Locate the cell with the specified text and output its (x, y) center coordinate. 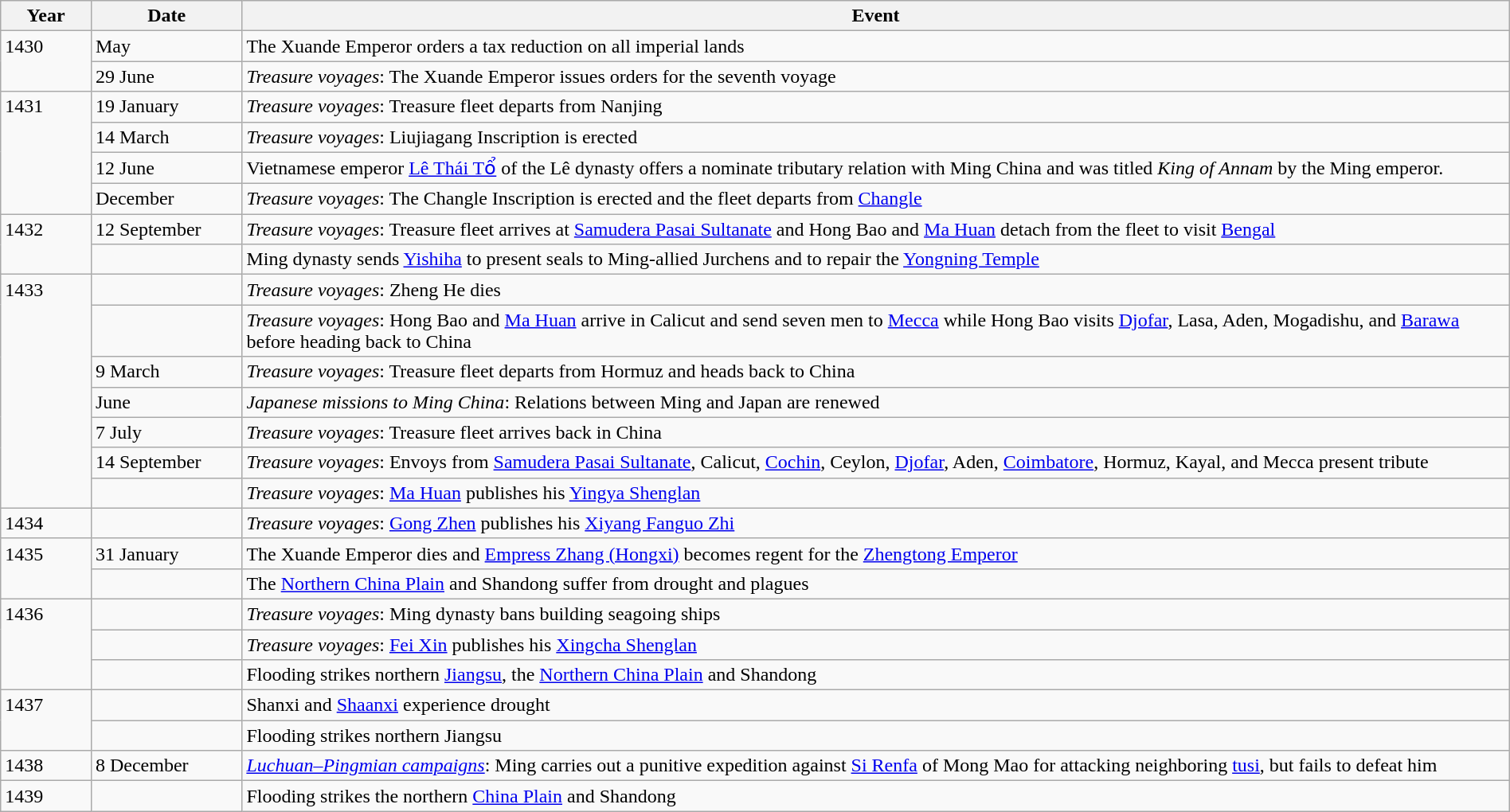
1433 (46, 392)
Flooding strikes the northern China Plain and Shandong (876, 796)
Flooding strikes northern Jiangsu, the Northern China Plain and Shandong (876, 675)
1432 (46, 244)
1437 (46, 720)
Treasure voyages: Treasure fleet arrives at Samudera Pasai Sultanate and Hong Bao and Ma Huan detach from the fleet to visit Bengal (876, 229)
Treasure voyages: Liujiagang Inscription is erected (876, 137)
19 January (166, 107)
1439 (46, 796)
Year (46, 16)
The Xuande Emperor orders a tax reduction on all imperial lands (876, 46)
29 June (166, 76)
The Northern China Plain and Shandong suffer from drought and plagues (876, 584)
Flooding strikes northern Jiangsu (876, 736)
1430 (46, 61)
Treasure voyages: Ming dynasty bans building seagoing ships (876, 614)
7 July (166, 432)
May (166, 46)
Treasure voyages: Fei Xin publishes his Xingcha Shenglan (876, 644)
Treasure voyages: Ma Huan publishes his Yingya Shenglan (876, 493)
12 June (166, 168)
1436 (46, 644)
9 March (166, 372)
8 December (166, 766)
Treasure voyages: Treasure fleet departs from Nanjing (876, 107)
1431 (46, 153)
Japanese missions to Ming China: Relations between Ming and Japan are renewed (876, 402)
31 January (166, 553)
June (166, 402)
1434 (46, 523)
14 September (166, 463)
Treasure voyages: Treasure fleet arrives back in China (876, 432)
1435 (46, 568)
December (166, 199)
The Xuande Emperor dies and Empress Zhang (Hongxi) becomes regent for the Zhengtong Emperor (876, 553)
Shanxi and Shaanxi experience drought (876, 705)
Ming dynasty sends Yishiha to present seals to Ming-allied Jurchens and to repair the Yongning Temple (876, 260)
Treasure voyages: The Changle Inscription is erected and the fleet departs from Changle (876, 199)
1438 (46, 766)
Treasure voyages: The Xuande Emperor issues orders for the seventh voyage (876, 76)
Treasure voyages: Zheng He dies (876, 290)
Treasure voyages: Treasure fleet departs from Hormuz and heads back to China (876, 372)
Event (876, 16)
14 March (166, 137)
12 September (166, 229)
Date (166, 16)
Treasure voyages: Envoys from Samudera Pasai Sultanate, Calicut, Cochin, Ceylon, Djofar, Aden, Coimbatore, Hormuz, Kayal, and Mecca present tribute (876, 463)
Treasure voyages: Gong Zhen publishes his Xiyang Fanguo Zhi (876, 523)
